Detect which cell encompasses the target text, then output its (x, y) center coordinate. 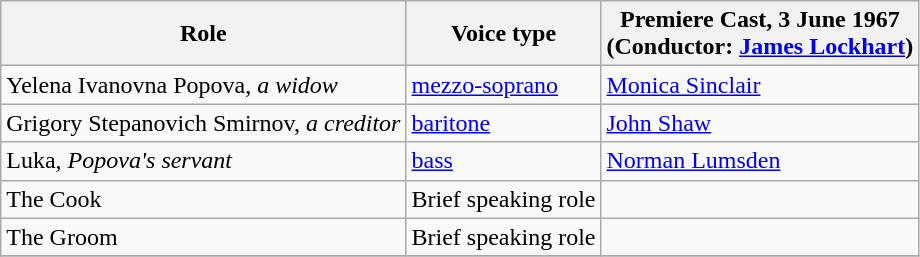
mezzo-soprano (504, 85)
bass (504, 161)
Luka, Popova's servant (204, 161)
Monica Sinclair (760, 85)
baritone (504, 123)
The Groom (204, 237)
The Cook (204, 199)
Role (204, 34)
Voice type (504, 34)
Norman Lumsden (760, 161)
Premiere Cast, 3 June 1967(Conductor: James Lockhart) (760, 34)
Yelena Ivanovna Popova, a widow (204, 85)
John Shaw (760, 123)
Grigory Stepanovich Smirnov, a creditor (204, 123)
